For the text-containing cell, return its midpoint in [x, y] coordinate format. 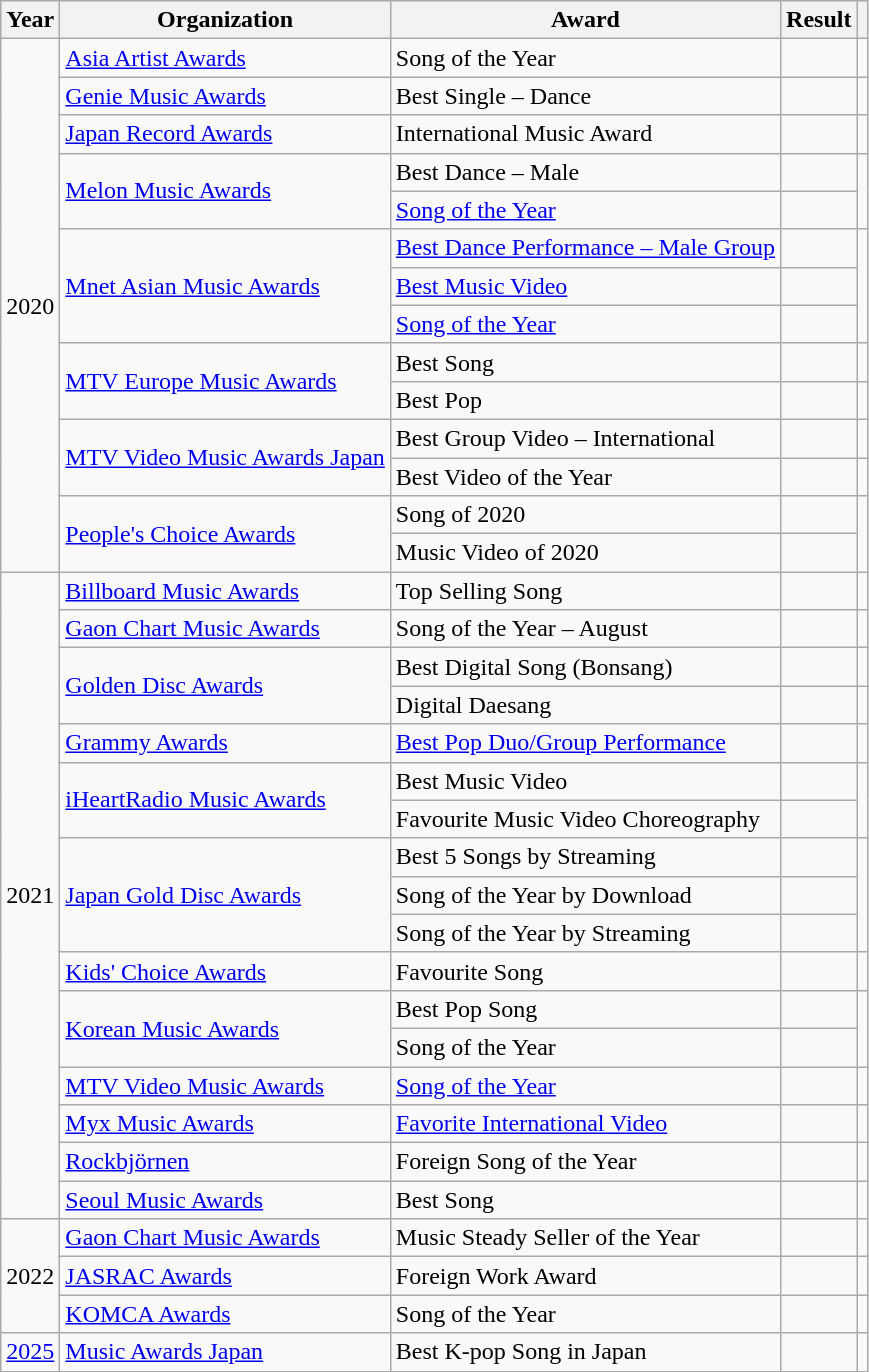
Korean Music Awards [226, 1028]
Music Video of 2020 [585, 553]
iHeartRadio Music Awards [226, 800]
Best Pop [585, 400]
Favourite Song [585, 971]
Award [585, 20]
Best Pop Song [585, 1009]
Song of the Year by Download [585, 895]
2025 [30, 1352]
Best Pop Duo/Group Performance [585, 743]
Foreign Song of the Year [585, 1162]
Genie Music Awards [226, 96]
Top Selling Song [585, 591]
Music Steady Seller of the Year [585, 1238]
Best Dance – Male [585, 172]
Year [30, 20]
International Music Award [585, 134]
Best Single – Dance [585, 96]
People's Choice Awards [226, 534]
2020 [30, 306]
Song of the Year – August [585, 629]
Foreign Work Award [585, 1276]
Melon Music Awards [226, 191]
KOMCA Awards [226, 1314]
Asia Artist Awards [226, 58]
Mnet Asian Music Awards [226, 286]
Japan Gold Disc Awards [226, 895]
MTV Video Music Awards Japan [226, 457]
Result [819, 20]
Best Digital Song (Bonsang) [585, 667]
Golden Disc Awards [226, 686]
Best Group Video – International [585, 438]
2021 [30, 896]
Best K-pop Song in Japan [585, 1352]
Rockbjörnen [226, 1162]
JASRAC Awards [226, 1276]
Best 5 Songs by Streaming [585, 857]
Song of 2020 [585, 515]
Kids' Choice Awards [226, 971]
Myx Music Awards [226, 1124]
Favorite International Video [585, 1124]
Grammy Awards [226, 743]
Japan Record Awards [226, 134]
Organization [226, 20]
Best Video of the Year [585, 477]
Digital Daesang [585, 705]
Best Dance Performance – Male Group [585, 248]
Song of the Year by Streaming [585, 933]
MTV Video Music Awards [226, 1085]
Music Awards Japan [226, 1352]
Billboard Music Awards [226, 591]
MTV Europe Music Awards [226, 381]
Seoul Music Awards [226, 1200]
2022 [30, 1276]
Favourite Music Video Choreography [585, 819]
